Pinpoint the cell where the given text exists, returning its [x, y] midpoint coordinate. 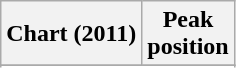
Peak position [188, 34]
Chart (2011) [72, 34]
